Determine the [x, y] coordinate at the center of the cell enclosing the given text.  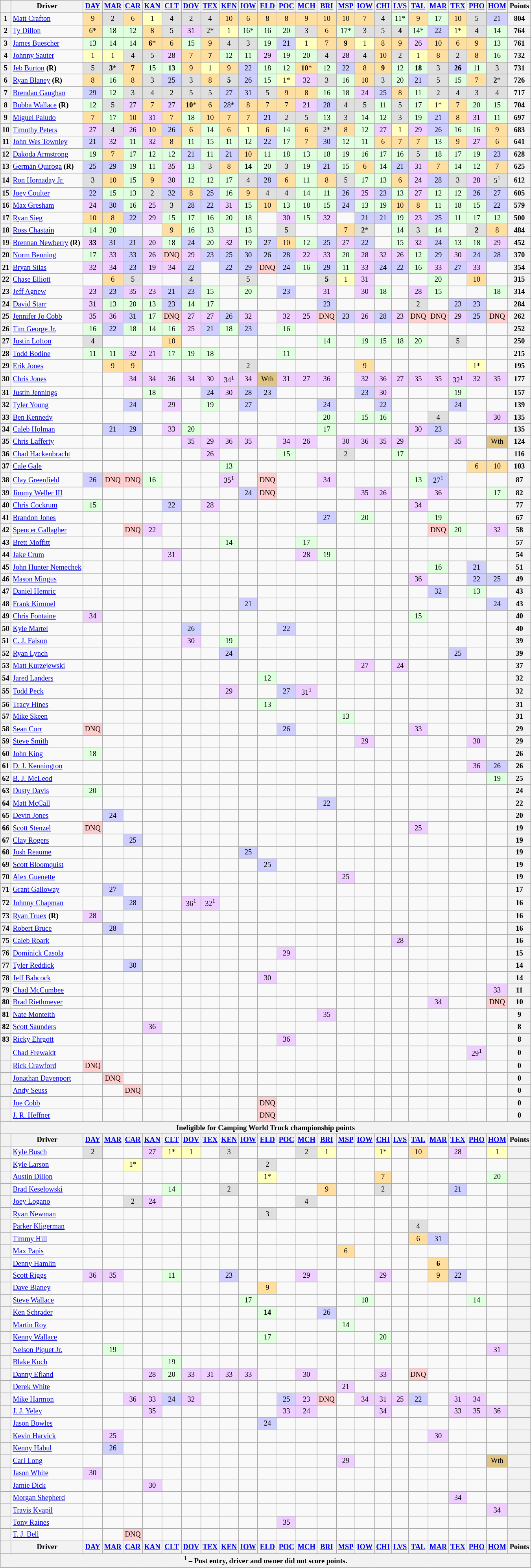
Matt Kurzejewski [47, 666]
Scott Riggs [47, 1276]
45 [6, 567]
D. J. Kennington [47, 766]
Kenny Habul [47, 1448]
Jonathan Davenport [47, 1079]
Matt Crafton [47, 19]
Bryan Silas [47, 267]
Brandon Jones [47, 518]
484 [519, 231]
Jimmy Weller III [47, 493]
16* [249, 31]
Jamie Dick [47, 1485]
Chad McCumbee [47, 991]
Ken Schrader [47, 1313]
Chad Frewaldt [47, 1053]
87 [519, 480]
J. R. Heffner [47, 1116]
628 [519, 154]
116 [519, 454]
605 [519, 194]
Frank Kimmel [47, 604]
Kenny Wallace [47, 1337]
Dominick Casola [47, 954]
Ron Hornaday Jr. [47, 180]
Alex Guenette [47, 877]
103 [519, 467]
Steve Wallace [47, 1301]
Erik Jones [47, 366]
John Wes Townley [47, 142]
46 [6, 580]
62 [6, 779]
17* [346, 31]
Ryan Blaney (R) [47, 80]
James Buescher [47, 43]
361 [191, 903]
Timmy Hill [47, 1238]
Nate Monteith [47, 1015]
Tyler Reddick [47, 965]
71 [6, 890]
612 [519, 180]
John King [47, 754]
63 [6, 791]
Chris Fontaine [47, 617]
Matt McCall [47, 803]
Todd Peck [47, 692]
Brad Keselowski [47, 1190]
Danny Efland [47, 1374]
Johnny Sauter [47, 56]
Ryan Sieg [47, 218]
61 [6, 766]
48 [6, 604]
284 [519, 304]
Kyle Martel [47, 629]
704 [519, 105]
Bubba Wallace (R) [47, 105]
500 [519, 218]
Dave Blaney [47, 1288]
64 [6, 803]
60 [6, 754]
C. J. Faison [47, 641]
Ross Chastain [47, 231]
John Hunter Nemechek [47, 567]
Dusty Davis [47, 791]
341 [229, 379]
Brad Riethmeyer [47, 1002]
Cale Gale [47, 467]
Robert Bruce [47, 928]
Clay Rogers [47, 840]
Ben Kennedy [47, 417]
291 [477, 1053]
Jeb Burton (R) [47, 68]
Joe Cobb [47, 1103]
Kyle Larson [47, 1164]
Tyler Young [47, 405]
B. J. McLeod [47, 779]
252 [519, 329]
Ryan Truex (R) [47, 917]
Scott Bloomquist [47, 865]
David Starr [47, 304]
Jared Landers [47, 678]
Ty Dillon [47, 31]
59 [6, 742]
Ryan Newman [47, 1214]
Blake Koch [47, 1362]
72 [6, 903]
Jennifer Jo Cobb [47, 317]
Steve Smith [47, 742]
Todd Bodine [47, 354]
65 [6, 816]
Scott Saunders [47, 1028]
74 [6, 928]
Caleb Roark [47, 941]
Devin Jones [47, 816]
78 [6, 978]
351 [229, 480]
Parker Kligerman [47, 1227]
11* [400, 19]
579 [519, 205]
761 [519, 43]
250 [519, 341]
Jake Crum [47, 555]
Miguel Paludo [47, 117]
Chris Lafferty [47, 442]
452 [519, 243]
271 [438, 480]
66 [6, 828]
Spencer Gallagher [47, 530]
Sean Corr [47, 729]
Norm Benning [47, 255]
T. J. Bell [47, 1535]
Tim George Jr. [47, 329]
Johnny Chapman [47, 903]
47 [6, 592]
J. J. Yeley [47, 1411]
Carl Long [47, 1461]
44 [6, 555]
Joey Logano [47, 1201]
73 [6, 917]
83 [6, 1039]
Ineligible for Camping World Truck championship points [266, 1127]
Max Papis [47, 1251]
Chris Jones [47, 379]
Tracy Hines [47, 705]
70 [6, 877]
Clay Greenfield [47, 480]
Martin Roy [47, 1325]
Andy Seuss [47, 1090]
625 [519, 167]
Austin Dillon [47, 1177]
314 [519, 292]
Joey Coulter [47, 194]
697 [519, 117]
764 [519, 31]
370 [519, 255]
124 [519, 442]
Timothy Peters [47, 130]
Max Gresham [47, 205]
41 [6, 518]
Kevin Harvick [47, 1436]
Ryan Lynch [47, 654]
Derek White [47, 1387]
726 [519, 80]
177 [519, 379]
Mason Mingus [47, 580]
804 [519, 19]
Brett Moffitt [47, 542]
Chad Hackenbracht [47, 454]
Mike Harmon [47, 1399]
79 [6, 991]
50 [6, 629]
69 [6, 865]
80 [6, 1002]
68 [6, 853]
139 [519, 405]
42 [6, 530]
Jason Bowles [47, 1424]
55 [6, 692]
81 [6, 1015]
1 – Post entry, driver and owner did not score points. [266, 1561]
732 [519, 56]
Jeff Babcock [47, 978]
Daniel Hemric [47, 592]
53 [6, 666]
Nelson Piquet Jr. [47, 1350]
14* [419, 31]
38 [6, 480]
311 [306, 692]
Dakoda Armstrong [47, 154]
Mike Skeen [47, 717]
683 [519, 130]
Jason White [47, 1473]
52 [6, 654]
315 [519, 280]
Tony Raines [47, 1522]
Jeff Agnew [47, 292]
Caleb Holman [47, 430]
Rick Crawford [47, 1066]
Travis Kvapil [47, 1510]
Brendan Gaughan [47, 93]
56 [6, 705]
717 [519, 93]
Chase Elliott [47, 280]
Germán Quiroga (R) [47, 167]
Justin Jennings [47, 393]
Brennan Newberry (R) [47, 243]
195 [519, 366]
641 [519, 142]
Grant Galloway [47, 890]
Kyle Busch [47, 1153]
262 [519, 317]
28* [229, 105]
215 [519, 354]
354 [519, 267]
157 [519, 393]
75 [6, 941]
Ricky Ehrgott [47, 1039]
Denny Hamlin [47, 1264]
3* [112, 68]
76 [6, 954]
Justin Lofton [47, 341]
Chris Cockrum [47, 505]
731 [519, 68]
Morgan Shepherd [47, 1498]
Scott Stenzel [47, 828]
Josh Reaume [47, 853]
